Scan for the cell matching the given text and deliver its (x, y) coordinate at center. 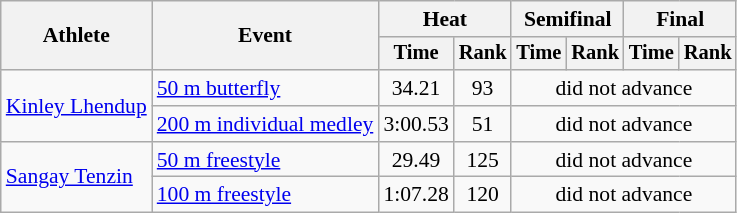
125 (483, 160)
120 (483, 195)
51 (483, 124)
29.49 (416, 160)
Kinley Lhendup (76, 106)
Semifinal (567, 19)
34.21 (416, 88)
3:00.53 (416, 124)
1:07.28 (416, 195)
Sangay Tenzin (76, 178)
Final (680, 19)
Heat (444, 19)
Event (266, 36)
50 m butterfly (266, 88)
93 (483, 88)
200 m individual medley (266, 124)
Athlete (76, 36)
100 m freestyle (266, 195)
50 m freestyle (266, 160)
